Return the [X, Y] coordinate for the center point of the cell that contains the specified text.  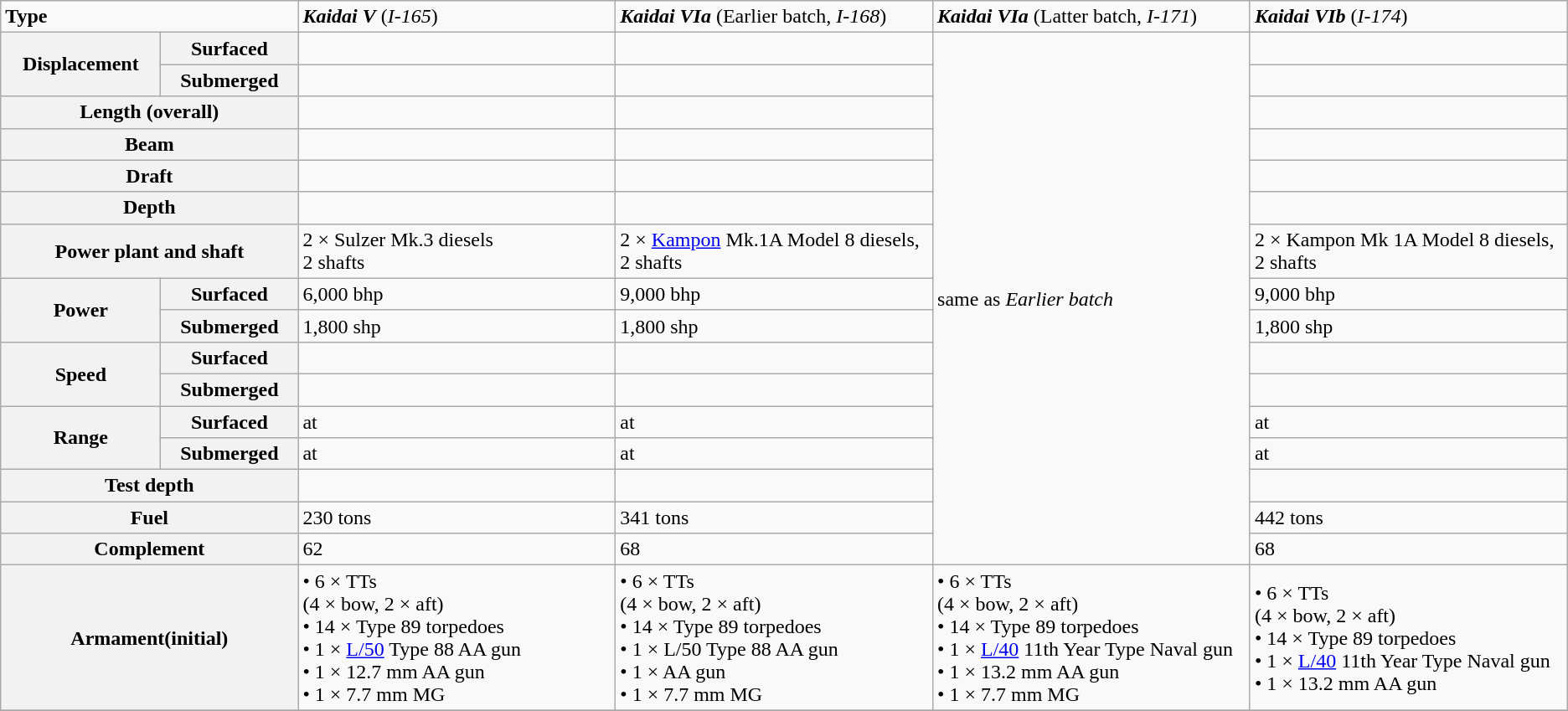
Complement [149, 549]
Speed [80, 374]
• 6 × TTs(4 × bow, 2 × aft)• 14 × Type 89 torpedoes• 1 × L/50 Type 88 AA gun• 1 × AA gun• 1 × 7.7 mm MG [774, 638]
Displacement [80, 64]
• 6 × TTs(4 × bow, 2 × aft)• 14 × Type 89 torpedoes• 1 × L/40 11th Year Type Naval gun• 1 × 13.2 mm AA gun [1409, 638]
• 6 × TTs(4 × bow, 2 × aft)• 14 × Type 89 torpedoes• 1 × L/40 11th Year Type Naval gun• 1 × 13.2 mm AA gun• 1 × 7.7 mm MG [1092, 638]
Power plant and shaft [149, 251]
Kaidai VIa (Earlier batch, I-168) [774, 17]
Draft [149, 176]
341 tons [774, 518]
62 [457, 549]
230 tons [457, 518]
Beam [149, 144]
6,000 bhp [457, 294]
Length (overall) [149, 112]
Kaidai VIa (Latter batch, I-171) [1092, 17]
2 × Kampon Mk.1A Model 8 diesels, 2 shafts [774, 251]
Test depth [149, 486]
2 × Kampon Mk 1A Model 8 diesels, 2 shafts [1409, 251]
Depth [149, 208]
• 6 × TTs(4 × bow, 2 × aft)• 14 × Type 89 torpedoes• 1 × L/50 Type 88 AA gun• 1 × 12.7 mm AA gun• 1 × 7.7 mm MG [457, 638]
Armament(initial) [149, 638]
442 tons [1409, 518]
Power [80, 310]
Kaidai V (I-165) [457, 17]
Range [80, 437]
Kaidai VIb (I-174) [1409, 17]
2 × Sulzer Mk.3 diesels2 shafts [457, 251]
Fuel [149, 518]
Type [149, 17]
same as Earlier batch [1092, 299]
